For the text-containing cell, return its midpoint in (x, y) coordinate format. 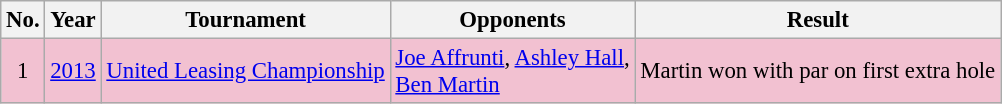
1 (23, 72)
2013 (73, 72)
No. (23, 20)
United Leasing Championship (246, 72)
Joe Affrunti, Ashley Hall, Ben Martin (512, 72)
Opponents (512, 20)
Result (818, 20)
Year (73, 20)
Tournament (246, 20)
Martin won with par on first extra hole (818, 72)
